Provide the (X, Y) coordinate of the cell's center where the given text is located.  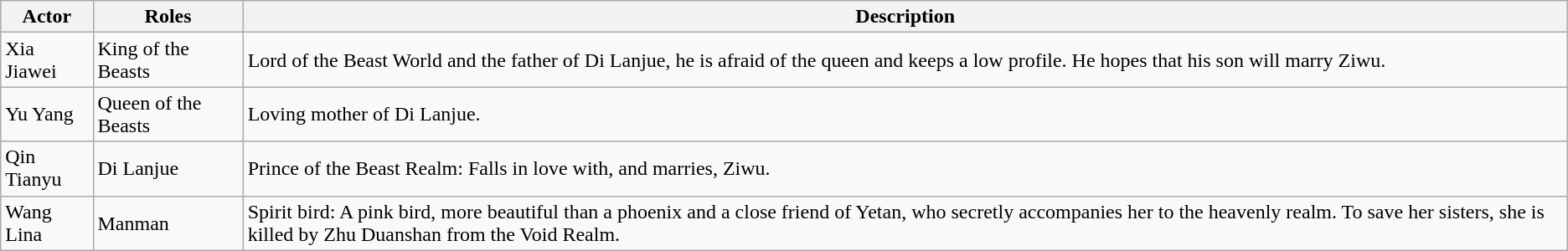
Di Lanjue (168, 169)
Queen of the Beasts (168, 114)
King of the Beasts (168, 60)
Yu Yang (47, 114)
Description (905, 17)
Roles (168, 17)
Prince of the Beast Realm: Falls in love with, and marries, Ziwu. (905, 169)
Lord of the Beast World and the father of Di Lanjue, he is afraid of the queen and keeps a low profile. He hopes that his son will marry Ziwu. (905, 60)
Manman (168, 223)
Loving mother of Di Lanjue. (905, 114)
Xia Jiawei (47, 60)
Actor (47, 17)
Wang Lina (47, 223)
Qin Tianyu (47, 169)
